Search for the cell housing the specified text and yield its (X, Y) center coordinate. 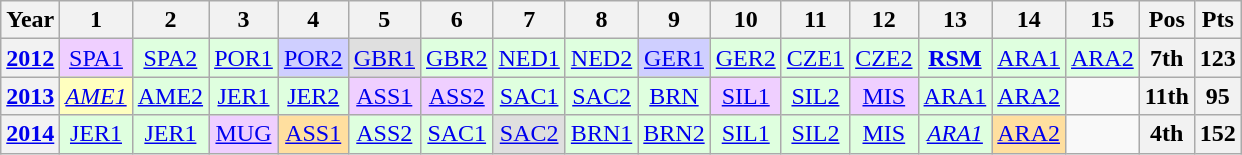
SPA2 (170, 58)
2014 (30, 134)
CZE1 (815, 58)
GER1 (674, 58)
14 (1029, 20)
9 (674, 20)
152 (1218, 134)
NED1 (529, 58)
GBR1 (384, 58)
SPA1 (96, 58)
AME2 (170, 96)
Pos (1166, 20)
2013 (30, 96)
POR2 (313, 58)
MUG (244, 134)
BRN (674, 96)
7th (1166, 58)
BRN1 (601, 134)
POR1 (244, 58)
95 (1218, 96)
AME1 (96, 96)
12 (884, 20)
2012 (30, 58)
3 (244, 20)
11 (815, 20)
NED2 (601, 58)
4th (1166, 134)
4 (313, 20)
123 (1218, 58)
1 (96, 20)
BRN2 (674, 134)
7 (529, 20)
10 (746, 20)
GBR2 (457, 58)
13 (955, 20)
6 (457, 20)
Year (30, 20)
Pts (1218, 20)
11th (1166, 96)
CZE2 (884, 58)
JER2 (313, 96)
2 (170, 20)
RSM (955, 58)
GER2 (746, 58)
5 (384, 20)
15 (1102, 20)
8 (601, 20)
